Determine the (x, y) coordinate at the center of the cell enclosing the given text.  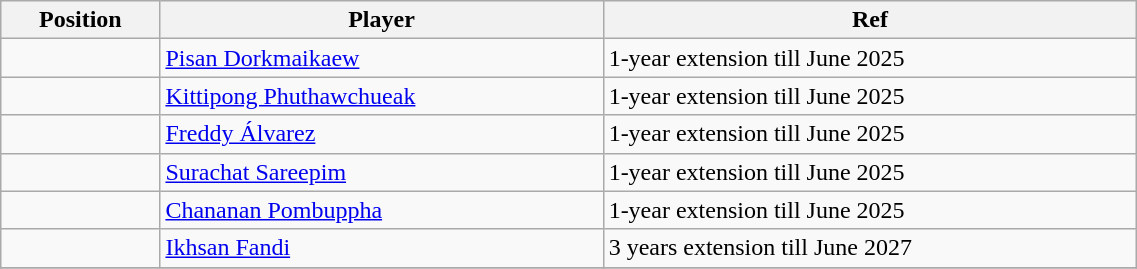
Kittipong Phuthawchueak (382, 96)
Surachat Sareepim (382, 172)
Position (80, 20)
Freddy Álvarez (382, 134)
Ikhsan Fandi (382, 248)
3 years extension till June 2027 (870, 248)
Chananan Pombuppha (382, 210)
Ref (870, 20)
Pisan Dorkmaikaew (382, 58)
Player (382, 20)
